Determine the (X, Y) coordinate at the center of the cell enclosing the given text.  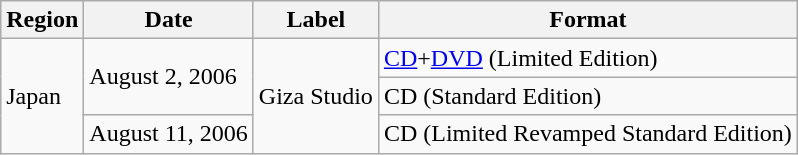
Japan (42, 96)
August 11, 2006 (169, 134)
CD (Standard Edition) (588, 96)
Format (588, 20)
August 2, 2006 (169, 77)
CD+DVD (Limited Edition) (588, 58)
Date (169, 20)
Label (316, 20)
Giza Studio (316, 96)
Region (42, 20)
CD (Limited Revamped Standard Edition) (588, 134)
